Find where the given text appears and provide that cell's center as (X, Y) coordinate. 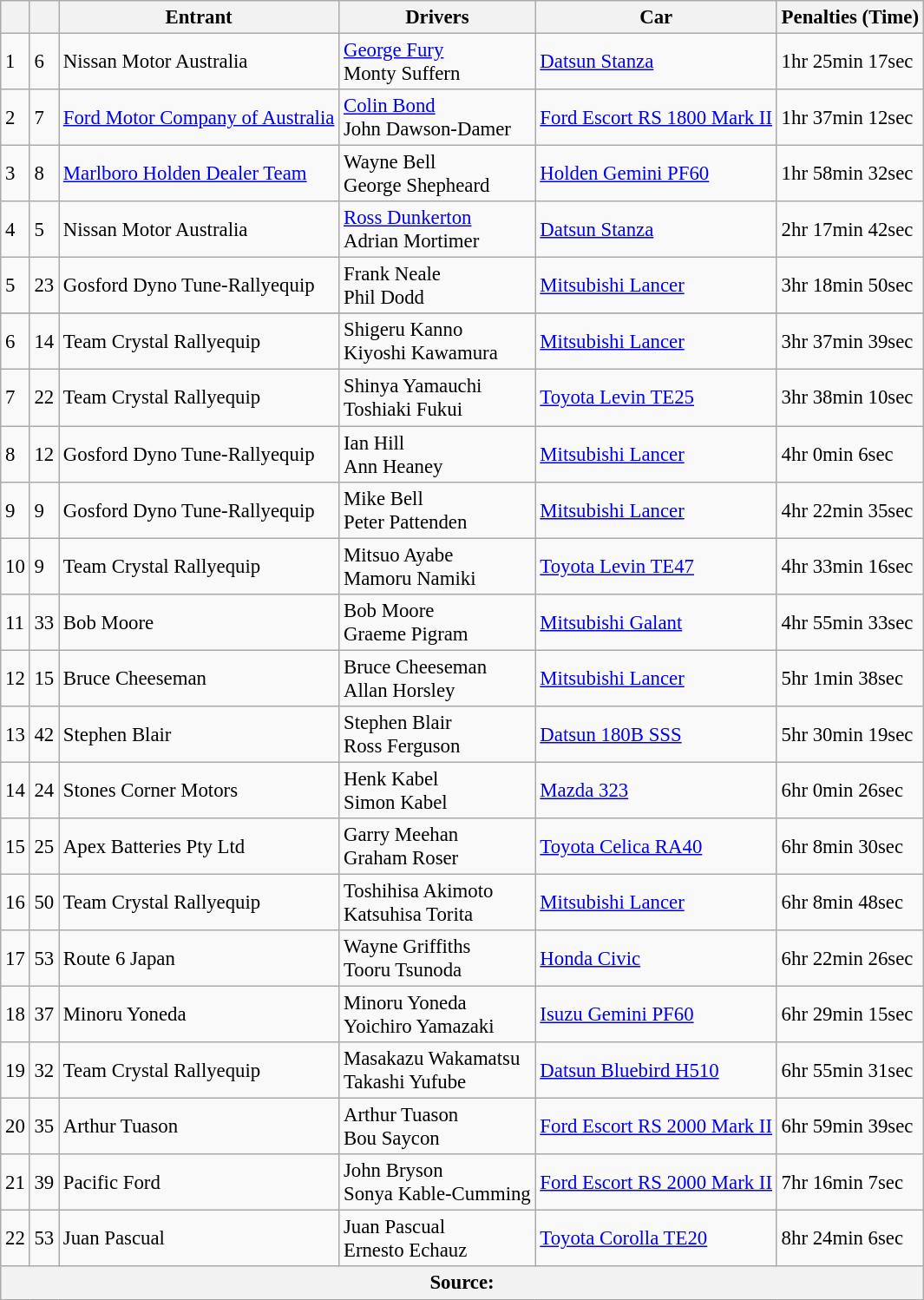
2hr 17min 42sec (850, 229)
Mitsubishi Galant (656, 621)
16 (16, 903)
Ross Dunkerton Adrian Mortimer (437, 229)
George Fury Monty Suffern (437, 62)
Juan Pascual Ernesto Echauz (437, 1239)
Route 6 Japan (200, 958)
18 (16, 1015)
4hr 0min 6sec (850, 455)
Shigeru Kanno Kiyoshi Kawamura (437, 342)
Colin Bond John Dawson-Damer (437, 118)
17 (16, 958)
Bruce Cheeseman (200, 679)
8hr 24min 6sec (850, 1239)
Wayne Bell George Shepheard (437, 174)
4hr 55min 33sec (850, 621)
1hr 25min 17sec (850, 62)
21 (16, 1182)
50 (43, 903)
23 (43, 286)
6hr 29min 15sec (850, 1015)
Source: (462, 1284)
1hr 37min 12sec (850, 118)
Pacific Ford (200, 1182)
3hr 18min 50sec (850, 286)
Marlboro Holden Dealer Team (200, 174)
Garry Meehan Graham Roser (437, 847)
4hr 22min 35sec (850, 510)
6hr 59min 39sec (850, 1126)
Toyota Celica RA40 (656, 847)
Mazda 323 (656, 790)
39 (43, 1182)
Mitsuo Ayabe Mamoru Namiki (437, 566)
Frank Neale Phil Dodd (437, 286)
13 (16, 734)
Car (656, 17)
Minoru Yoneda (200, 1015)
24 (43, 790)
Ford Escort RS 1800 Mark II (656, 118)
Stephen Blair Ross Ferguson (437, 734)
33 (43, 621)
5hr 30min 19sec (850, 734)
Stones Corner Motors (200, 790)
Penalties (Time) (850, 17)
3 (16, 174)
Minoru Yoneda Yoichiro Yamazaki (437, 1015)
11 (16, 621)
19 (16, 1071)
Honda Civic (656, 958)
John Bryson Sonya Kable-Cumming (437, 1182)
Toyota Levin TE47 (656, 566)
6hr 8min 30sec (850, 847)
Stephen Blair (200, 734)
Toyota Corolla TE20 (656, 1239)
Entrant (200, 17)
Juan Pascual (200, 1239)
2 (16, 118)
Wayne Griffiths Tooru Tsunoda (437, 958)
6hr 8min 48sec (850, 903)
Bob Moore Graeme Pigram (437, 621)
1 (16, 62)
Toyota Levin TE25 (656, 397)
6hr 22min 26sec (850, 958)
Ian Hill Ann Heaney (437, 455)
Bruce Cheeseman Allan Horsley (437, 679)
25 (43, 847)
35 (43, 1126)
42 (43, 734)
1hr 58min 32sec (850, 174)
Arthur Tuason (200, 1126)
Ford Motor Company of Australia (200, 118)
3hr 37min 39sec (850, 342)
Bob Moore (200, 621)
Drivers (437, 17)
20 (16, 1126)
Holden Gemini PF60 (656, 174)
6hr 55min 31sec (850, 1071)
Datsun 180B SSS (656, 734)
Mike Bell Peter Pattenden (437, 510)
4hr 33min 16sec (850, 566)
Masakazu Wakamatsu Takashi Yufube (437, 1071)
37 (43, 1015)
Henk Kabel Simon Kabel (437, 790)
5hr 1min 38sec (850, 679)
Shinya Yamauchi Toshiaki Fukui (437, 397)
Toshihisa Akimoto Katsuhisa Torita (437, 903)
Apex Batteries Pty Ltd (200, 847)
Arthur Tuason Bou Saycon (437, 1126)
Isuzu Gemini PF60 (656, 1015)
6hr 0min 26sec (850, 790)
7hr 16min 7sec (850, 1182)
4 (16, 229)
32 (43, 1071)
Datsun Bluebird H510 (656, 1071)
3hr 38min 10sec (850, 397)
10 (16, 566)
